Locate the cell with the specified text and output its (X, Y) center coordinate. 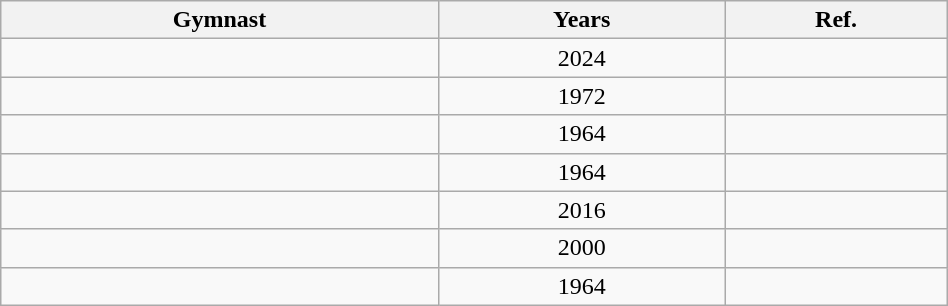
Years (582, 20)
Ref. (836, 20)
Gymnast (220, 20)
2016 (582, 210)
2000 (582, 248)
2024 (582, 58)
1972 (582, 96)
